For the text-containing cell, return its midpoint in [X, Y] coordinate format. 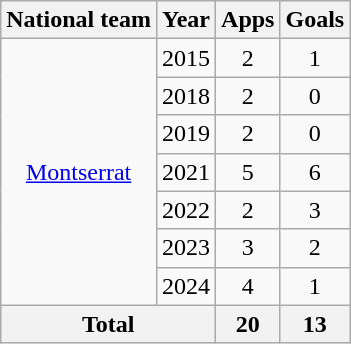
2015 [186, 58]
6 [315, 172]
Total [108, 324]
2019 [186, 134]
5 [248, 172]
Goals [315, 20]
13 [315, 324]
4 [248, 286]
2023 [186, 248]
20 [248, 324]
2021 [186, 172]
Montserrat [79, 172]
National team [79, 20]
2022 [186, 210]
2024 [186, 286]
2018 [186, 96]
Year [186, 20]
Apps [248, 20]
